Search for the cell housing the specified text and yield its (x, y) center coordinate. 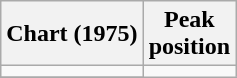
Peakposition (189, 34)
Chart (1975) (72, 34)
